Return the (x, y) coordinate for the center point of the cell that contains the specified text.  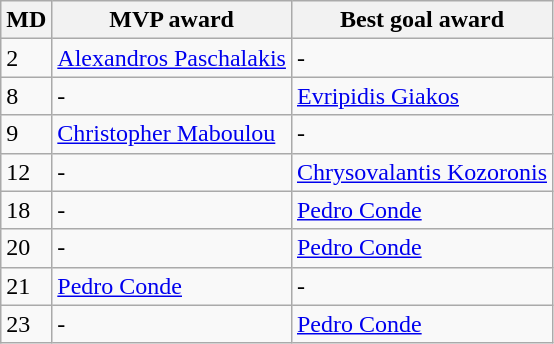
9 (26, 134)
23 (26, 324)
2 (26, 58)
12 (26, 172)
18 (26, 210)
Evripidis Giakos (422, 96)
Alexandros Paschalakis (172, 58)
Chrysovalantis Kozoronis (422, 172)
MD (26, 20)
21 (26, 286)
MVP award (172, 20)
Christopher Maboulou (172, 134)
Best goal award (422, 20)
8 (26, 96)
20 (26, 248)
